For the text-containing cell, return its midpoint in [x, y] coordinate format. 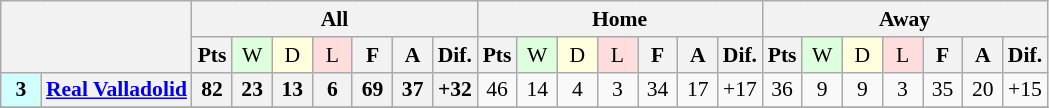
Real Valladolid [116, 90]
34 [658, 90]
6 [332, 90]
+17 [740, 90]
13 [292, 90]
4 [577, 90]
23 [252, 90]
20 [983, 90]
14 [537, 90]
All [334, 19]
17 [698, 90]
Away [904, 19]
+32 [455, 90]
37 [413, 90]
82 [212, 90]
Home [620, 19]
69 [372, 90]
+15 [1025, 90]
46 [497, 90]
36 [782, 90]
35 [943, 90]
